Output the [X, Y] coordinate of the center of the cell containing the given text.  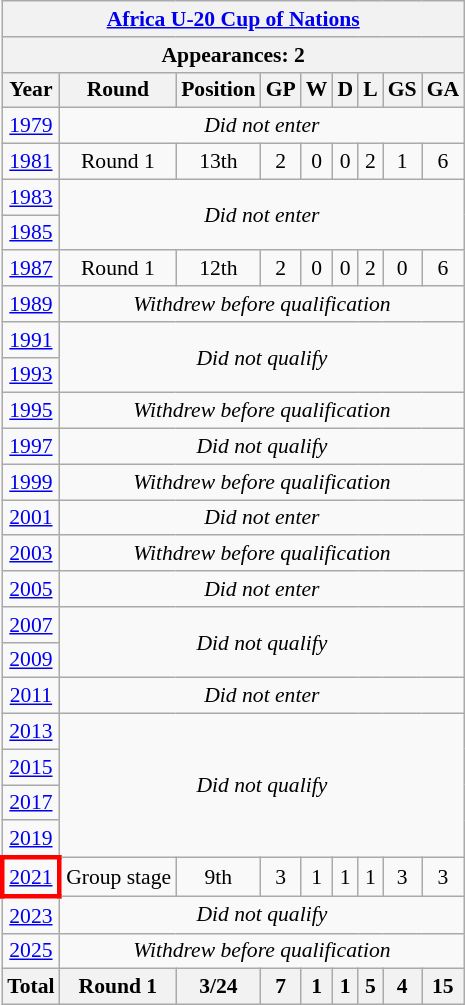
2013 [30, 732]
2007 [30, 625]
1979 [30, 126]
1989 [30, 304]
2009 [30, 660]
2023 [30, 914]
2001 [30, 518]
1993 [30, 375]
Group stage [118, 878]
12th [218, 269]
2025 [30, 951]
2011 [30, 696]
7 [281, 987]
1981 [30, 162]
9th [218, 878]
15 [444, 987]
Appearances: 2 [233, 55]
2021 [30, 878]
1987 [30, 269]
GA [444, 90]
13th [218, 162]
2015 [30, 767]
3/24 [218, 987]
2005 [30, 589]
1995 [30, 411]
GS [402, 90]
Africa U-20 Cup of Nations [233, 19]
1997 [30, 447]
1985 [30, 233]
4 [402, 987]
Year [30, 90]
Round [118, 90]
5 [370, 987]
1983 [30, 197]
GP [281, 90]
D [345, 90]
1999 [30, 482]
L [370, 90]
Total [30, 987]
1991 [30, 340]
Position [218, 90]
2003 [30, 554]
W [317, 90]
2019 [30, 840]
2017 [30, 803]
